Scan for the cell matching the given text and deliver its (x, y) coordinate at center. 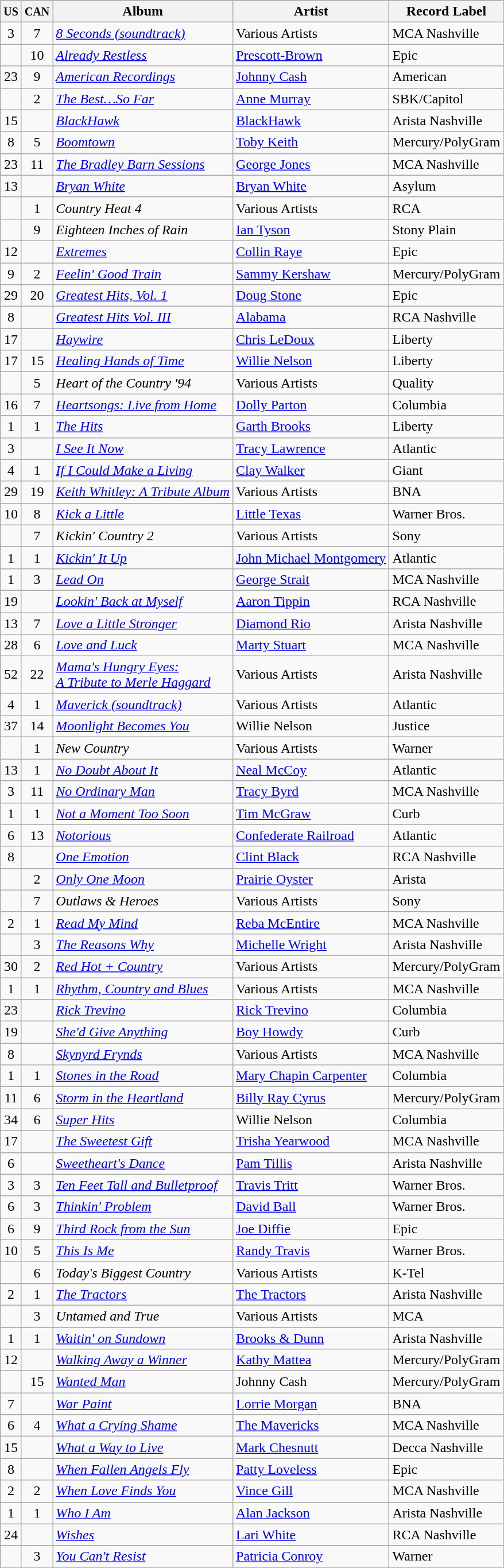
34 (11, 1120)
Tim McGraw (311, 814)
Today's Biggest Country (143, 1272)
Read My Mind (143, 923)
Boomtown (143, 142)
Thinkin' Problem (143, 1207)
George Strait (311, 579)
The Sweetest Gift (143, 1141)
Lead On (143, 579)
Eighteen Inches of Rain (143, 230)
Joe Diffie (311, 1229)
Kickin' It Up (143, 557)
The Mavericks (311, 1426)
Heart of the Country '94 (143, 383)
What a Crying Shame (143, 1426)
Prairie Oyster (311, 879)
Kathy Mattea (311, 1360)
The Best…So Far (143, 99)
Asylum (447, 186)
8 Seconds (soundtrack) (143, 33)
The Bradley Barn Sessions (143, 164)
Travis Tritt (311, 1185)
Rhythm, Country and Blues (143, 988)
Prescott-Brown (311, 55)
CAN (37, 11)
David Ball (311, 1207)
Only One Moon (143, 879)
Stony Plain (447, 230)
Super Hits (143, 1120)
War Paint (143, 1404)
52 (11, 675)
Collin Raye (311, 251)
American Recordings (143, 77)
US (11, 11)
What a Way to Live (143, 1447)
Stones in the Road (143, 1076)
Tracy Lawrence (311, 448)
37 (11, 726)
Kickin' Country 2 (143, 536)
No Ordinary Man (143, 792)
This Is Me (143, 1250)
Mama's Hungry Eyes:A Tribute to Merle Haggard (143, 675)
Lari White (311, 1535)
She'd Give Anything (143, 1032)
Untamed and True (143, 1316)
Healing Hands of Time (143, 361)
20 (37, 296)
Skynyrd Frynds (143, 1054)
Storm in the Heartland (143, 1098)
Who I Am (143, 1513)
Lorrie Morgan (311, 1404)
Greatest Hits Vol. III (143, 318)
Outlaws & Heroes (143, 901)
Walking Away a Winner (143, 1360)
Mary Chapin Carpenter (311, 1076)
Keith Whitley: A Tribute Album (143, 492)
Third Rock from the Sun (143, 1229)
Randy Travis (311, 1250)
Justice (447, 726)
Patricia Conroy (311, 1557)
No Doubt About It (143, 770)
I See It Now (143, 448)
Clay Walker (311, 470)
Reba McEntire (311, 923)
SBK/Capitol (447, 99)
Neal McCoy (311, 770)
Lookin' Back at Myself (143, 601)
George Jones (311, 164)
MCA (447, 1316)
Anne Murray (311, 99)
The Hits (143, 427)
Garth Brooks (311, 427)
Kick a Little (143, 514)
When Fallen Angels Fly (143, 1469)
Artist (311, 11)
You Can't Resist (143, 1557)
Vince Gill (311, 1491)
Feelin' Good Train (143, 274)
Pam Tillis (311, 1163)
Not a Moment Too Soon (143, 814)
John Michael Montgomery (311, 557)
RCA (447, 208)
Album (143, 11)
Patty Loveless (311, 1469)
30 (11, 966)
Ten Feet Tall and Bulletproof (143, 1185)
22 (37, 675)
Haywire (143, 339)
Giant (447, 470)
Record Label (447, 11)
Ian Tyson (311, 230)
Confederate Railroad (311, 835)
14 (37, 726)
Sammy Kershaw (311, 274)
If I Could Make a Living (143, 470)
K-Tel (447, 1272)
Quality (447, 383)
When Love Finds You (143, 1491)
Doug Stone (311, 296)
The Reasons Why (143, 944)
Tracy Byrd (311, 792)
Alabama (311, 318)
American (447, 77)
24 (11, 1535)
Already Restless (143, 55)
Arista (447, 879)
Brooks & Dunn (311, 1338)
Billy Ray Cyrus (311, 1098)
One Emotion (143, 857)
Love a Little Stronger (143, 623)
Mark Chesnutt (311, 1447)
Moonlight Becomes You (143, 726)
Michelle Wright (311, 944)
Chris LeDoux (311, 339)
16 (11, 405)
Maverick (soundtrack) (143, 704)
Alan Jackson (311, 1513)
Red Hot + Country (143, 966)
Country Heat 4 (143, 208)
Marty Stuart (311, 645)
Aaron Tippin (311, 601)
Heartsongs: Live from Home (143, 405)
Little Texas (311, 514)
Trisha Yearwood (311, 1141)
New Country (143, 748)
Waitin' on Sundown (143, 1338)
Toby Keith (311, 142)
Extremes (143, 251)
Wanted Man (143, 1382)
Wishes (143, 1535)
Diamond Rio (311, 623)
Boy Howdy (311, 1032)
Clint Black (311, 857)
Notorious (143, 835)
Love and Luck (143, 645)
Sweetheart's Dance (143, 1163)
Greatest Hits, Vol. 1 (143, 296)
Decca Nashville (447, 1447)
28 (11, 645)
Dolly Parton (311, 405)
